For the text-containing cell, return its midpoint in [x, y] coordinate format. 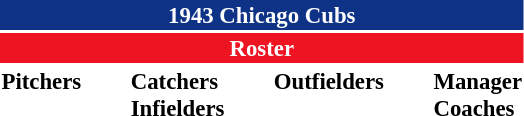
Roster [262, 48]
1943 Chicago Cubs [262, 15]
